Identify which cell holds the provided text, then report its [x, y] central coordinate. 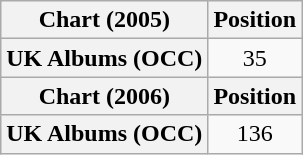
Chart (2006) [104, 96]
Chart (2005) [104, 20]
35 [255, 58]
136 [255, 134]
